Extract the [X, Y] coordinate from the center of the cell holding the provided text.  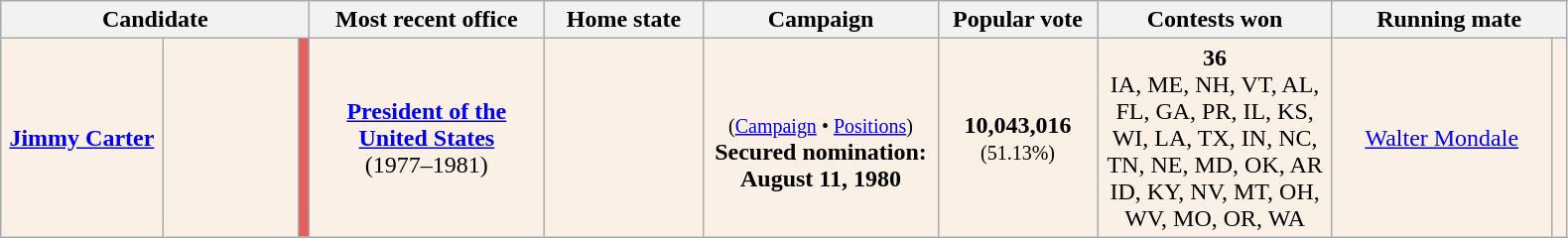
(Campaign • Positions)Secured nomination: August 11, 1980 [821, 138]
Campaign [821, 20]
10,043,016(51.13%) [1018, 138]
Popular vote [1018, 20]
Candidate [155, 20]
Running mate [1449, 20]
President of the United States(1977–1981) [427, 138]
36IA, ME, NH, VT, AL, FL, GA, PR, IL, KS, WI, LA, TX, IN, NC, TN, NE, MD, OK, AR ID, KY, NV, MT, OH, WV, MO, OR, WA [1215, 138]
Most recent office [427, 20]
Jimmy Carter [81, 138]
Walter Mondale [1441, 138]
Contests won [1215, 20]
Home state [623, 20]
